Locate the cell with the specified text and output its [X, Y] center coordinate. 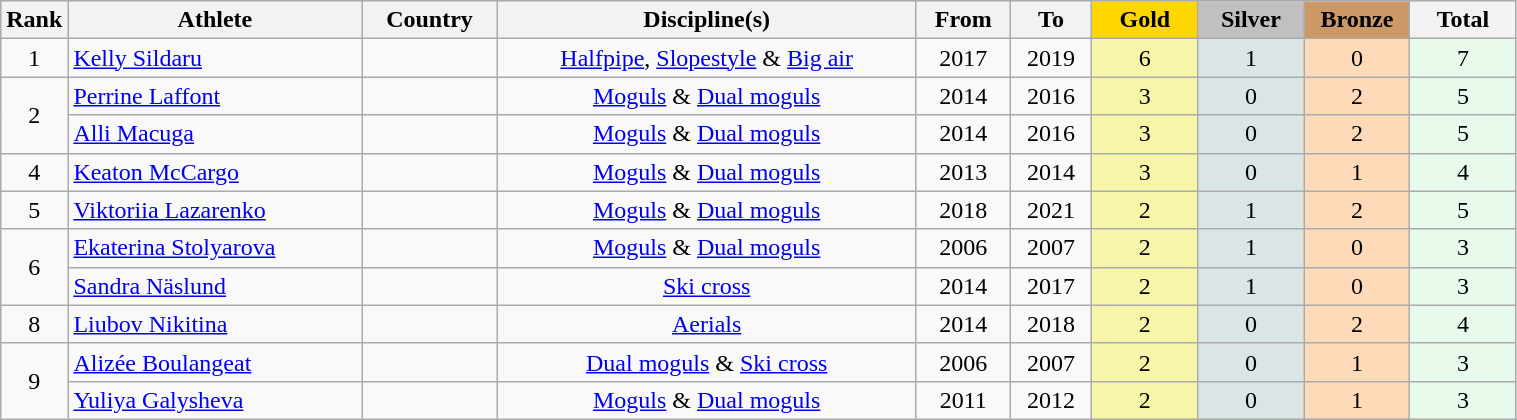
Country [430, 20]
Silver [1251, 20]
7 [1463, 58]
Alizée Boulangeat [215, 362]
Bronze [1357, 20]
Dual moguls & Ski cross [706, 362]
Sandra Näslund [215, 286]
To [1051, 20]
Halfpipe, Slopestyle & Big air [706, 58]
2012 [1051, 400]
2013 [963, 172]
Perrine Laffont [215, 96]
Athlete [215, 20]
Rank [34, 20]
Total [1463, 20]
Yuliya Galysheva [215, 400]
Viktoriia Lazarenko [215, 210]
9 [34, 381]
Ekaterina Stolyarova [215, 248]
Ski cross [706, 286]
Gold [1145, 20]
2011 [963, 400]
Keaton McCargo [215, 172]
8 [34, 324]
2019 [1051, 58]
Liubov Nikitina [215, 324]
2021 [1051, 210]
Kelly Sildaru [215, 58]
Aerials [706, 324]
Alli Macuga [215, 134]
Discipline(s) [706, 20]
From [963, 20]
